Find where the given text appears and provide that cell's center as (x, y) coordinate. 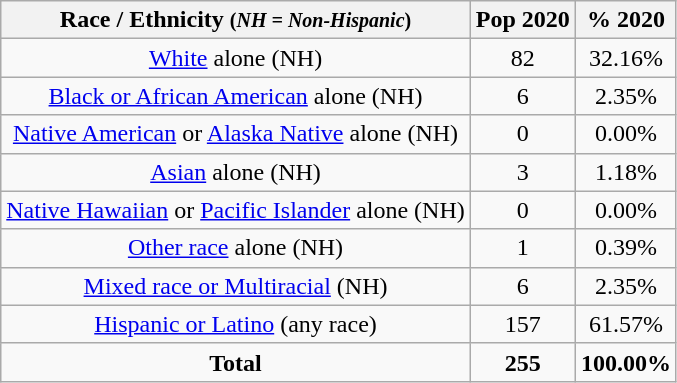
Hispanic or Latino (any race) (236, 324)
Pop 2020 (522, 20)
Total (236, 362)
Asian alone (NH) (236, 172)
White alone (NH) (236, 58)
255 (522, 362)
Black or African American alone (NH) (236, 96)
61.57% (626, 324)
82 (522, 58)
Native Hawaiian or Pacific Islander alone (NH) (236, 210)
0.39% (626, 248)
3 (522, 172)
Native American or Alaska Native alone (NH) (236, 134)
Race / Ethnicity (NH = Non-Hispanic) (236, 20)
1 (522, 248)
1.18% (626, 172)
100.00% (626, 362)
157 (522, 324)
% 2020 (626, 20)
Mixed race or Multiracial (NH) (236, 286)
32.16% (626, 58)
Other race alone (NH) (236, 248)
